Return the (x, y) coordinate for the center point of the cell that contains the specified text.  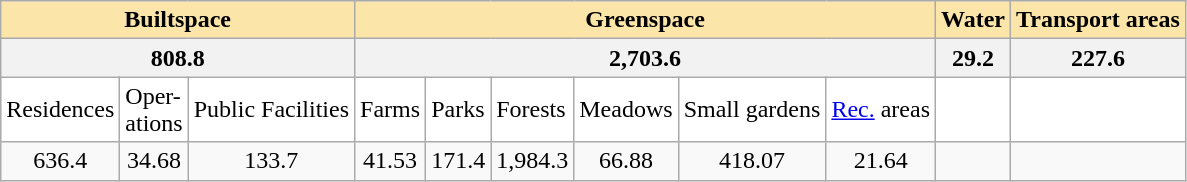
636.4 (60, 161)
Rec. areas (881, 110)
133.7 (271, 161)
21.64 (881, 161)
66.88 (626, 161)
29.2 (974, 58)
Public Facilities (271, 110)
171.4 (458, 161)
Water (974, 20)
Small gardens (752, 110)
Oper-ations (154, 110)
Forests (532, 110)
Meadows (626, 110)
418.07 (752, 161)
Residences (60, 110)
Builtspace (178, 20)
Greenspace (646, 20)
227.6 (1098, 58)
41.53 (390, 161)
1,984.3 (532, 161)
Parks (458, 110)
34.68 (154, 161)
2,703.6 (646, 58)
Transport areas (1098, 20)
Farms (390, 110)
808.8 (178, 58)
